Pinpoint the cell where the given text exists, returning its [X, Y] midpoint coordinate. 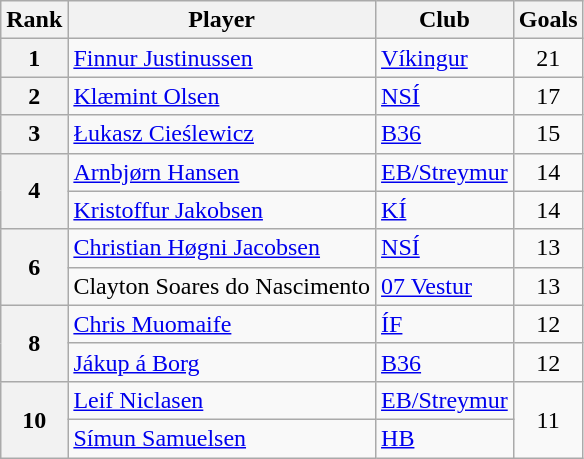
Klæmint Olsen [222, 96]
Chris Muomaife [222, 324]
Arnbjørn Hansen [222, 172]
2 [34, 96]
Player [222, 20]
Leif Niclasen [222, 400]
HB [445, 438]
07 Vestur [445, 286]
Clayton Soares do Nascimento [222, 286]
Víkingur [445, 58]
8 [34, 343]
Club [445, 20]
21 [548, 58]
15 [548, 134]
17 [548, 96]
10 [34, 419]
Łukasz Cieślewicz [222, 134]
Finnur Justinussen [222, 58]
Goals [548, 20]
6 [34, 267]
Jákup á Borg [222, 362]
3 [34, 134]
ÍF [445, 324]
4 [34, 191]
1 [34, 58]
Christian Høgni Jacobsen [222, 248]
11 [548, 419]
Kristoffur Jakobsen [222, 210]
KÍ [445, 210]
Rank [34, 20]
Símun Samuelsen [222, 438]
